Detect which cell encompasses the target text, then output its [X, Y] center coordinate. 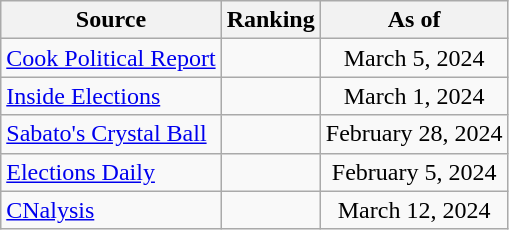
Sabato's Crystal Ball [111, 134]
Cook Political Report [111, 58]
Inside Elections [111, 96]
Ranking [270, 20]
February 5, 2024 [414, 172]
March 12, 2024 [414, 210]
Source [111, 20]
March 5, 2024 [414, 58]
March 1, 2024 [414, 96]
Elections Daily [111, 172]
February 28, 2024 [414, 134]
CNalysis [111, 210]
As of [414, 20]
